Search for the cell housing the specified text and yield its [x, y] center coordinate. 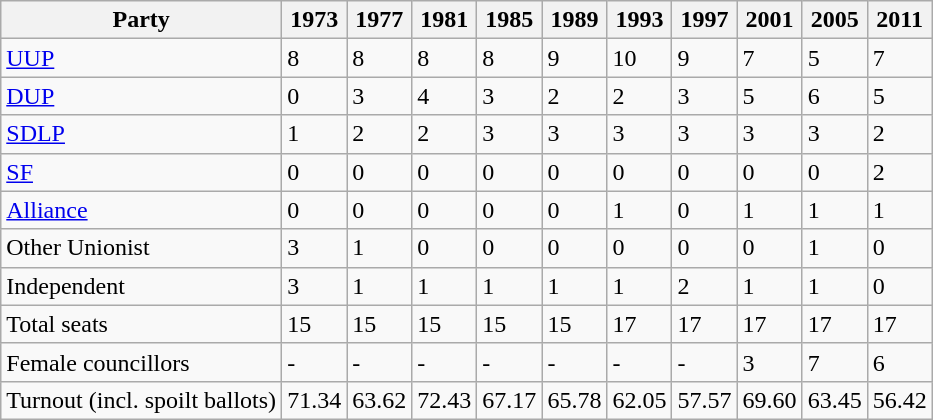
2005 [834, 20]
Turnout (incl. spoilt ballots) [142, 400]
SF [142, 172]
Female councillors [142, 362]
1973 [314, 20]
1977 [380, 20]
DUP [142, 96]
Other Unionist [142, 248]
Party [142, 20]
1985 [510, 20]
10 [640, 58]
UUP [142, 58]
63.62 [380, 400]
72.43 [444, 400]
1989 [574, 20]
63.45 [834, 400]
Alliance [142, 210]
1981 [444, 20]
2011 [900, 20]
SDLP [142, 134]
71.34 [314, 400]
56.42 [900, 400]
65.78 [574, 400]
Total seats [142, 324]
67.17 [510, 400]
1993 [640, 20]
1997 [704, 20]
4 [444, 96]
Independent [142, 286]
69.60 [770, 400]
2001 [770, 20]
62.05 [640, 400]
57.57 [704, 400]
